Return the (X, Y) coordinate for the center point of the cell that contains the specified text.  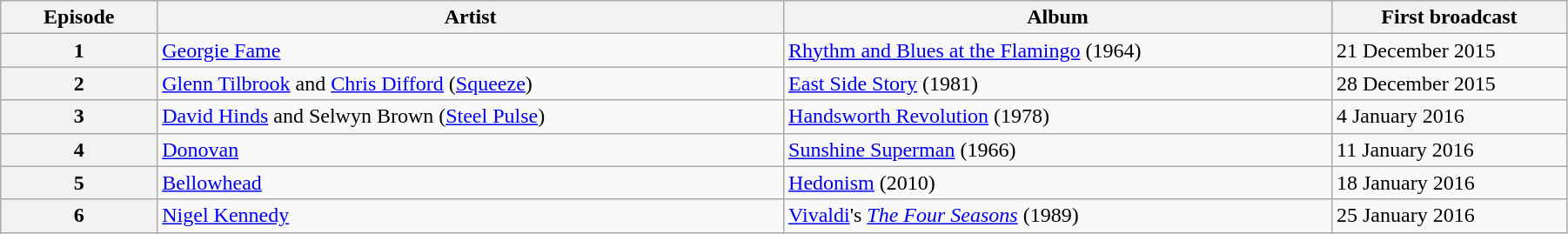
1 (79, 50)
Episode (79, 17)
4 (79, 150)
Sunshine Superman (1966) (1058, 150)
4 January 2016 (1449, 117)
Album (1058, 17)
5 (79, 183)
Glenn Tilbrook and Chris Difford (Squeeze) (471, 84)
Donovan (471, 150)
David Hinds and Selwyn Brown (Steel Pulse) (471, 117)
25 January 2016 (1449, 216)
3 (79, 117)
11 January 2016 (1449, 150)
Handsworth Revolution (1978) (1058, 117)
18 January 2016 (1449, 183)
28 December 2015 (1449, 84)
21 December 2015 (1449, 50)
2 (79, 84)
Georgie Fame (471, 50)
East Side Story (1981) (1058, 84)
Vivaldi's The Four Seasons (1989) (1058, 216)
Hedonism (2010) (1058, 183)
First broadcast (1449, 17)
Artist (471, 17)
Nigel Kennedy (471, 216)
Rhythm and Blues at the Flamingo (1964) (1058, 50)
6 (79, 216)
Bellowhead (471, 183)
